Determine the (X, Y) coordinate at the center of the cell enclosing the given text.  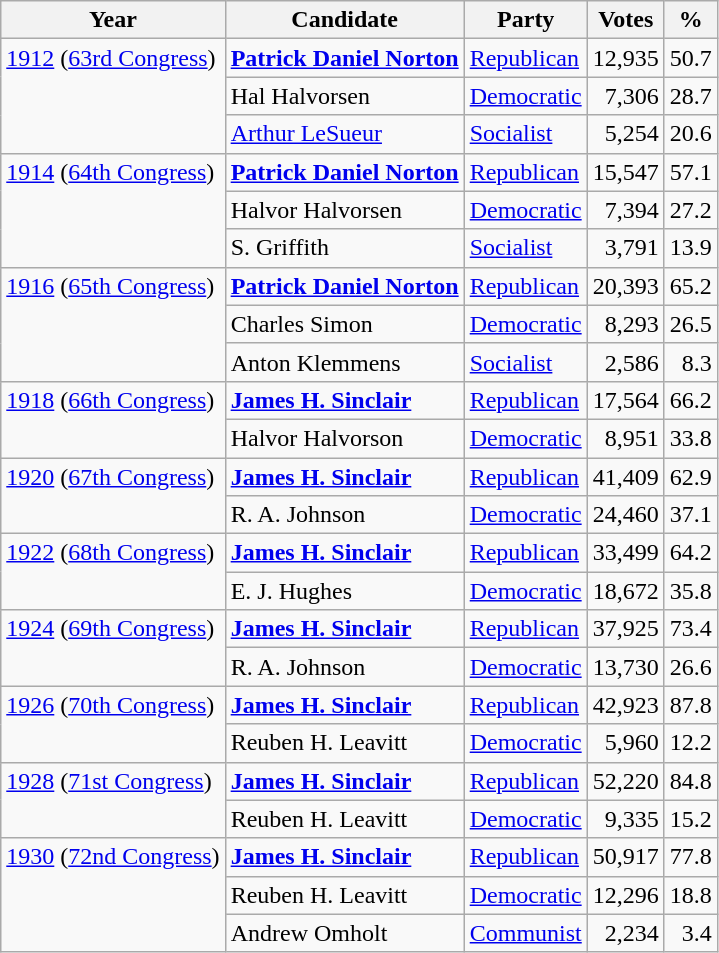
5,254 (626, 134)
15.2 (690, 819)
Hal Halvorsen (344, 96)
1918 (66th Congress) (113, 419)
64.2 (690, 553)
1924 (69th Congress) (113, 648)
Candidate (344, 20)
33.8 (690, 438)
62.9 (690, 477)
57.1 (690, 172)
9,335 (626, 819)
E. J. Hughes (344, 591)
8,951 (626, 438)
S. Griffith (344, 248)
35.8 (690, 591)
1922 (68th Congress) (113, 572)
20.6 (690, 134)
3,791 (626, 248)
2,234 (626, 933)
Halvor Halvorson (344, 438)
17,564 (626, 400)
7,306 (626, 96)
50,917 (626, 857)
87.8 (690, 705)
12.2 (690, 743)
1914 (64th Congress) (113, 210)
7,394 (626, 210)
84.8 (690, 781)
8,293 (626, 324)
8.3 (690, 362)
28.7 (690, 96)
15,547 (626, 172)
26.5 (690, 324)
73.4 (690, 629)
5,960 (626, 743)
50.7 (690, 58)
77.8 (690, 857)
13.9 (690, 248)
Party (526, 20)
1920 (67th Congress) (113, 496)
Year (113, 20)
33,499 (626, 553)
Halvor Halvorsen (344, 210)
3.4 (690, 933)
1912 (63rd Congress) (113, 96)
18,672 (626, 591)
20,393 (626, 286)
65.2 (690, 286)
52,220 (626, 781)
1926 (70th Congress) (113, 724)
1928 (71st Congress) (113, 800)
66.2 (690, 400)
26.6 (690, 667)
41,409 (626, 477)
37,925 (626, 629)
Charles Simon (344, 324)
% (690, 20)
13,730 (626, 667)
12,935 (626, 58)
Votes (626, 20)
42,923 (626, 705)
18.8 (690, 895)
Arthur LeSueur (344, 134)
24,460 (626, 515)
Communist (526, 933)
37.1 (690, 515)
27.2 (690, 210)
2,586 (626, 362)
1930 (72nd Congress) (113, 895)
12,296 (626, 895)
Andrew Omholt (344, 933)
1916 (65th Congress) (113, 324)
Anton Klemmens (344, 362)
